Provide the [X, Y] coordinate of the cell's center where the given text is located.  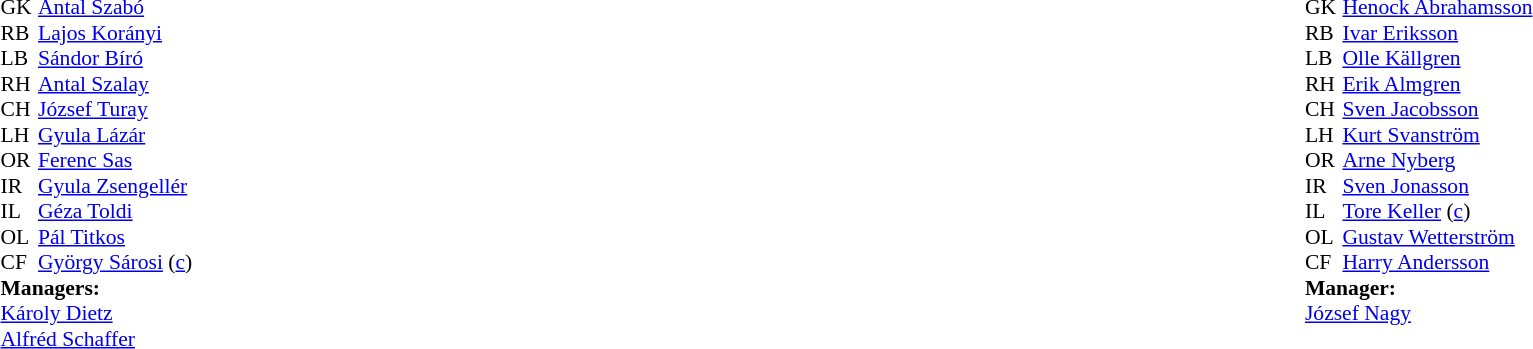
Sven Jonasson [1437, 186]
Pál Titkos [115, 237]
Géza Toldi [115, 211]
Ferenc Sas [115, 161]
Kurt Svanström [1437, 135]
Arne Nyberg [1437, 161]
Managers: [96, 288]
Antal Szalay [115, 84]
Gyula Lázár [115, 135]
Gustav Wetterström [1437, 237]
Sven Jacobsson [1437, 109]
György Sárosi (c) [115, 263]
Harry Andersson [1437, 263]
Ivar Eriksson [1437, 33]
Tore Keller (c) [1437, 211]
Erik Almgren [1437, 84]
Lajos Korányi [115, 33]
József Nagy [1419, 313]
József Turay [115, 109]
Sándor Bíró [115, 59]
Olle Källgren [1437, 59]
Manager: [1419, 288]
Gyula Zsengellér [115, 186]
